Identify which cell holds the provided text, then report its [x, y] central coordinate. 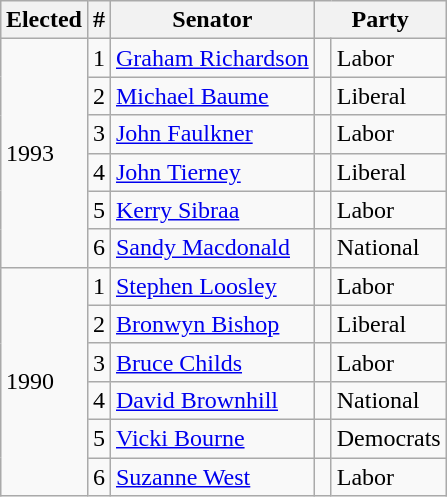
# [98, 20]
Bronwyn Bishop [212, 324]
David Brownhill [212, 400]
Bruce Childs [212, 362]
Elected [44, 20]
Michael Baume [212, 96]
1990 [44, 381]
Graham Richardson [212, 58]
Democrats [388, 438]
1993 [44, 153]
Kerry Sibraa [212, 210]
Vicki Bourne [212, 438]
Suzanne West [212, 477]
John Tierney [212, 172]
Party [380, 20]
Stephen Loosley [212, 286]
John Faulkner [212, 134]
Sandy Macdonald [212, 248]
Senator [212, 20]
